Search for the cell housing the specified text and yield its [x, y] center coordinate. 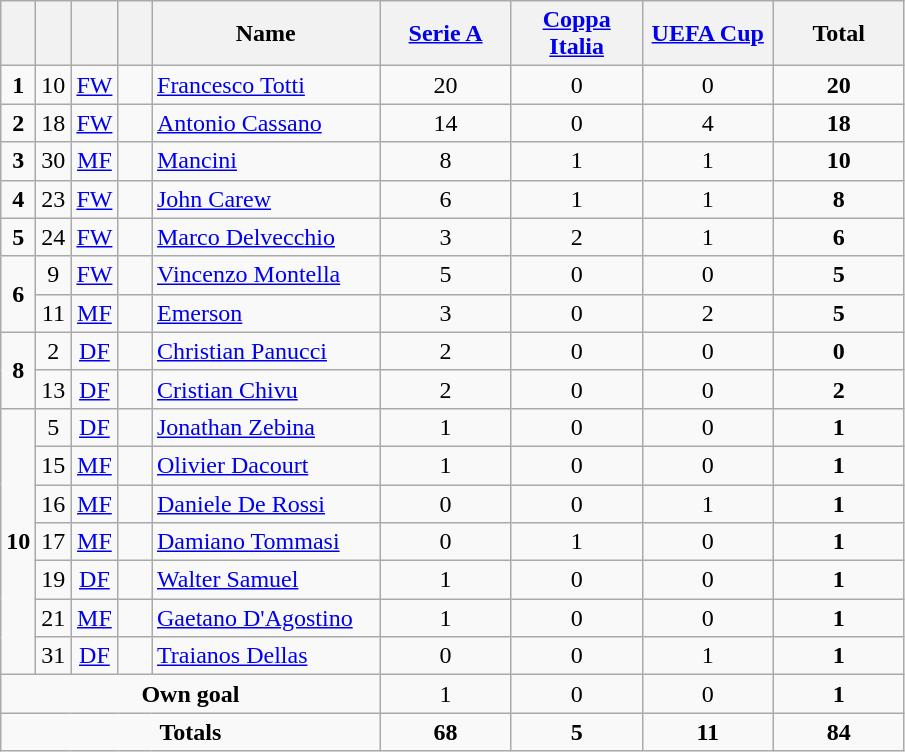
84 [838, 732]
16 [54, 503]
9 [54, 275]
Cristian Chivu [266, 389]
Total [838, 34]
19 [54, 580]
21 [54, 618]
24 [54, 237]
Coppa Italia [576, 34]
14 [446, 123]
Mancini [266, 161]
15 [54, 465]
Emerson [266, 313]
Jonathan Zebina [266, 427]
Own goal [190, 694]
Marco Delvecchio [266, 237]
31 [54, 656]
68 [446, 732]
Name [266, 34]
Serie A [446, 34]
13 [54, 389]
Francesco Totti [266, 85]
Gaetano D'Agostino [266, 618]
30 [54, 161]
Olivier Dacourt [266, 465]
Vincenzo Montella [266, 275]
23 [54, 199]
Damiano Tommasi [266, 542]
Walter Samuel [266, 580]
UEFA Cup [708, 34]
Daniele De Rossi [266, 503]
17 [54, 542]
Totals [190, 732]
Antonio Cassano [266, 123]
Christian Panucci [266, 351]
John Carew [266, 199]
Traianos Dellas [266, 656]
